Scan for the cell matching the given text and deliver its [X, Y] coordinate at center. 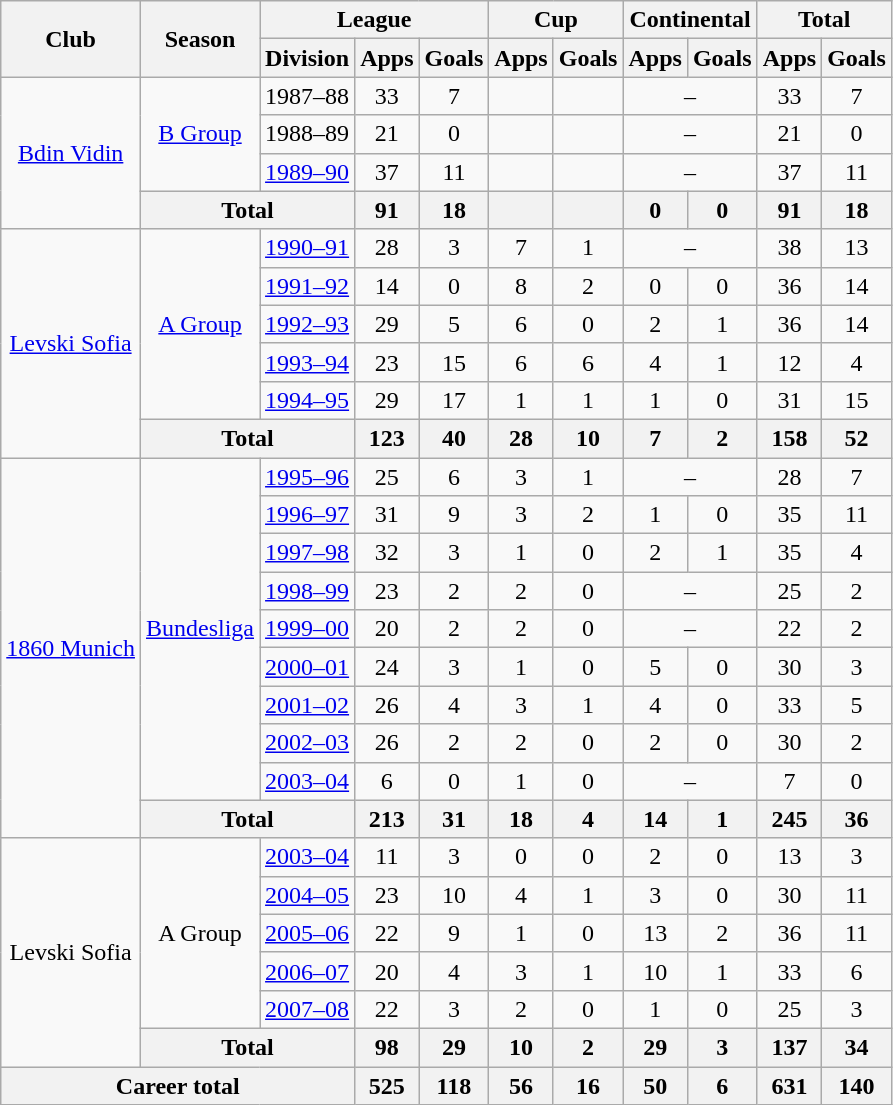
50 [655, 1085]
1999–00 [308, 629]
56 [521, 1085]
98 [387, 1047]
1992–93 [308, 324]
2005–06 [308, 933]
118 [454, 1085]
16 [588, 1085]
1998–99 [308, 591]
Division [308, 58]
1991–92 [308, 286]
1993–94 [308, 362]
525 [387, 1085]
34 [857, 1047]
1860 Munich [71, 648]
2000–01 [308, 667]
Bundesliga [200, 630]
Cup [556, 20]
32 [387, 553]
24 [387, 667]
1996–97 [308, 515]
2001–02 [308, 705]
38 [789, 248]
213 [387, 819]
1997–98 [308, 553]
40 [454, 438]
17 [454, 400]
2004–05 [308, 895]
631 [789, 1085]
1989–90 [308, 172]
123 [387, 438]
2002–03 [308, 743]
Career total [178, 1085]
B Group [200, 134]
Continental [690, 20]
12 [789, 362]
2007–08 [308, 1009]
137 [789, 1047]
52 [857, 438]
Season [200, 39]
League [374, 20]
158 [789, 438]
1994–95 [308, 400]
1995–96 [308, 477]
8 [521, 286]
2006–07 [308, 971]
Club [71, 39]
140 [857, 1085]
1988–89 [308, 134]
1990–91 [308, 248]
1987–88 [308, 96]
Bdin Vidin [71, 153]
245 [789, 819]
